Return the [X, Y] coordinate for the center point of the cell that contains the specified text.  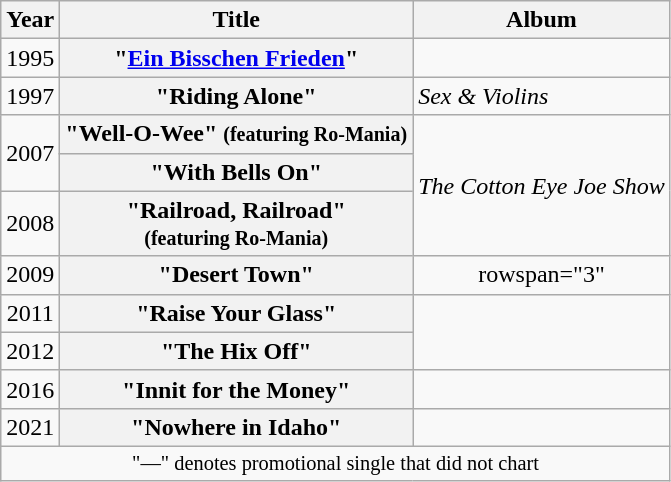
Title [236, 20]
2009 [30, 275]
"Railroad, Railroad" (featuring Ro-Mania) [236, 224]
"The Hix Off" [236, 351]
2016 [30, 389]
"Desert Town" [236, 275]
"Raise Your Glass" [236, 313]
2007 [30, 153]
"—" denotes promotional single that did not chart [336, 463]
Year [30, 20]
2008 [30, 224]
Sex & Violins [542, 96]
"With Bells On" [236, 172]
"Ein Bisschen Frieden" [236, 58]
1997 [30, 96]
2021 [30, 427]
2011 [30, 313]
1995 [30, 58]
"Riding Alone" [236, 96]
"Well-O-Wee" (featuring Ro-Mania) [236, 134]
2012 [30, 351]
The Cotton Eye Joe Show [542, 186]
"Innit for the Money" [236, 389]
"Nowhere in Idaho" [236, 427]
rowspan="3" [542, 275]
Album [542, 20]
